Locate the cell with the specified text and output its [X, Y] center coordinate. 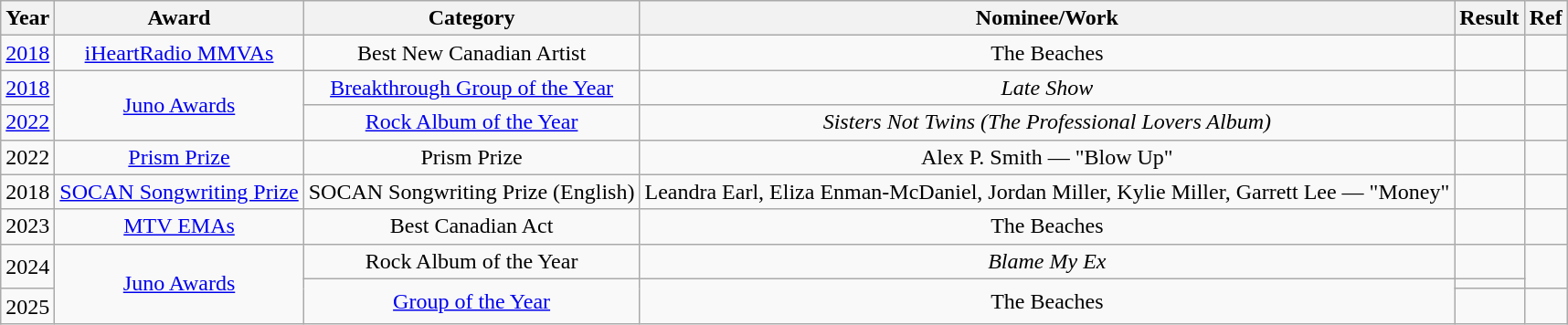
2025 [27, 306]
Category [471, 18]
Best New Canadian Artist [471, 53]
Late Show [1047, 88]
2023 [27, 226]
Group of the Year [471, 301]
iHeartRadio MMVAs [179, 53]
Year [27, 18]
Award [179, 18]
SOCAN Songwriting Prize [179, 192]
Result [1489, 18]
Ref [1546, 18]
Nominee/Work [1047, 18]
Blame My Ex [1047, 261]
Alex P. Smith — "Blow Up" [1047, 157]
Leandra Earl, Eliza Enman-McDaniel, Jordan Miller, Kylie Miller, Garrett Lee — "Money" [1047, 192]
MTV EMAs [179, 226]
Breakthrough Group of the Year [471, 88]
Best Canadian Act [471, 226]
2024 [27, 267]
Sisters Not Twins (The Professional Lovers Album) [1047, 122]
SOCAN Songwriting Prize (English) [471, 192]
